Determine the [X, Y] coordinate at the center of the cell enclosing the given text.  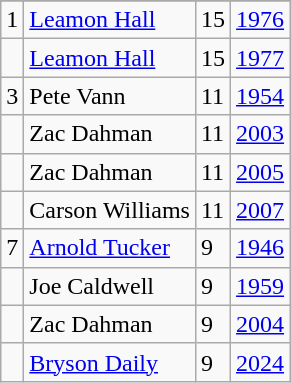
3 [12, 96]
1959 [260, 286]
1 [12, 20]
1977 [260, 58]
7 [12, 248]
Pete Vann [110, 96]
Bryson Daily [110, 362]
2024 [260, 362]
Arnold Tucker [110, 248]
1954 [260, 96]
2007 [260, 210]
2005 [260, 172]
Carson Williams [110, 210]
Joe Caldwell [110, 286]
2003 [260, 134]
1946 [260, 248]
1976 [260, 20]
2004 [260, 324]
